Scan for the cell matching the given text and deliver its [X, Y] coordinate at center. 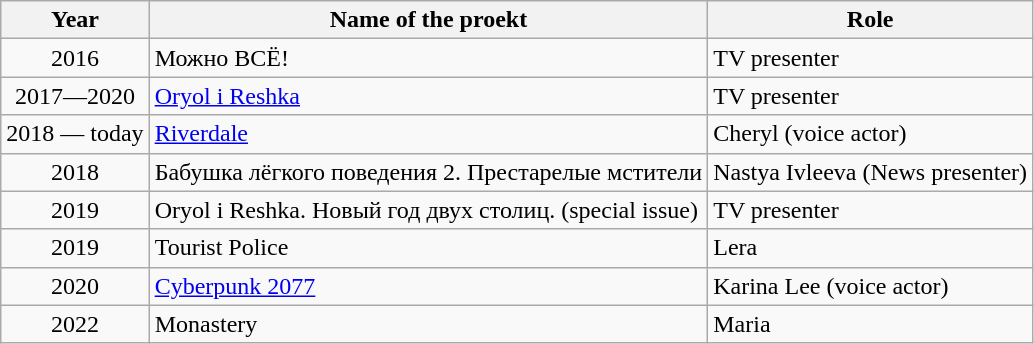
Name of the proekt [428, 20]
Riverdale [428, 134]
Oryol i Reshka [428, 96]
Oryol i Reshka. Новый год двух столиц. (special issue) [428, 210]
Cheryl (voice actor) [870, 134]
2022 [75, 324]
2018 — today [75, 134]
Role [870, 20]
Бабушка лёгкого поведения 2. Престарелые мстители [428, 172]
Maria [870, 324]
2016 [75, 58]
Можно ВСЁ! [428, 58]
2017—2020 [75, 96]
Lera [870, 248]
Karina Lee (voice actor) [870, 286]
Monastery [428, 324]
Tourist Police [428, 248]
Year [75, 20]
Nastya Ivleeva (News presenter) [870, 172]
Cyberpunk 2077 [428, 286]
2018 [75, 172]
2020 [75, 286]
